Extract the (X, Y) coordinate from the center of the cell holding the provided text.  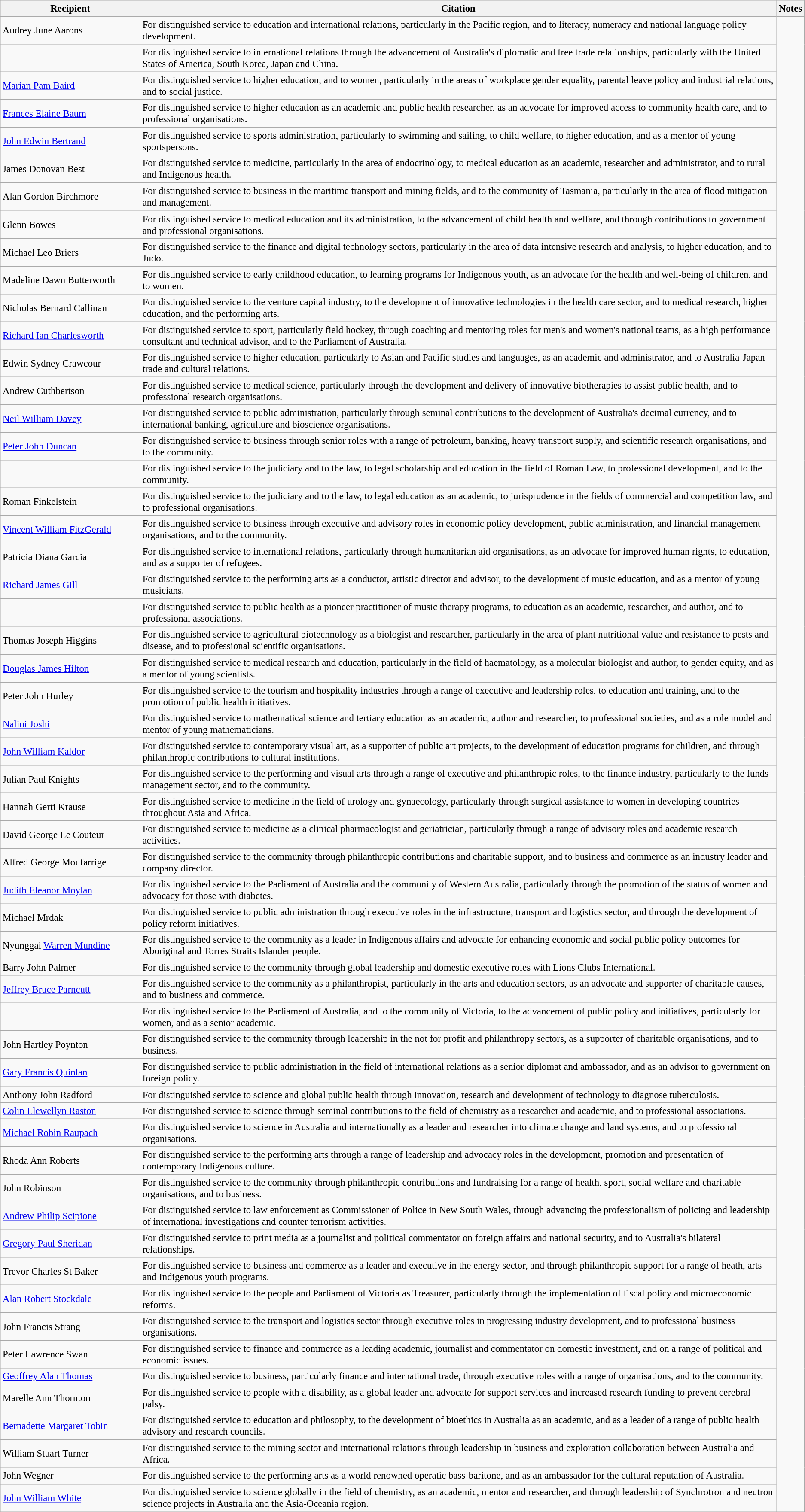
Jeffrey Bruce Parncutt (70, 989)
Recipient (70, 9)
Barry John Palmer (70, 968)
Bernadette Margaret Tobin (70, 1426)
Rhoda Ann Roberts (70, 1160)
David George Le Couteur (70, 835)
Roman Finkelstein (70, 502)
John William Kaldor (70, 751)
Gregory Paul Sheridan (70, 1243)
Vincent William FitzGerald (70, 530)
Gary Francis Quinlan (70, 1072)
John Wegner (70, 1476)
Peter John Duncan (70, 446)
Nyunggai Warren Mundine (70, 945)
Colin Llewellyn Raston (70, 1111)
John Edwin Bertrand (70, 142)
Judith Eleanor Moylan (70, 890)
William Stuart Turner (70, 1454)
Alan Robert Stockdale (70, 1299)
Notes (790, 9)
Thomas Joseph Higgins (70, 641)
Edwin Sydney Crawcour (70, 363)
Patricia Diana Garcia (70, 557)
Citation (458, 9)
John Hartley Poynton (70, 1045)
Glenn Bowes (70, 225)
Neil William Davey (70, 419)
Audrey June Aarons (70, 31)
Andrew Cuthbertson (70, 391)
Geoffrey Alan Thomas (70, 1376)
James Donovan Best (70, 169)
Nicholas Bernard Callinan (70, 307)
Alfred George Moufarrige (70, 862)
Andrew Philip Scipione (70, 1216)
Michael Mrdak (70, 918)
Hannah Gerti Krause (70, 807)
Peter John Hurley (70, 696)
For distinguished service to the community through global leadership and domestic executive roles with Lions Clubs International. (458, 968)
Marian Pam Baird (70, 86)
Marelle Ann Thornton (70, 1399)
Richard James Gill (70, 585)
Anthony John Radford (70, 1095)
Madeline Dawn Butterworth (70, 280)
For distinguished service to science and global public health through innovation, research and development of technology to diagnose tuberculosis. (458, 1095)
John Robinson (70, 1188)
Michael Robin Raupach (70, 1132)
Trevor Charles St Baker (70, 1272)
Peter Lawrence Swan (70, 1355)
Alan Gordon Birchmore (70, 197)
John William White (70, 1497)
Michael Leo Briers (70, 252)
Douglas James Hilton (70, 668)
John Francis Strang (70, 1327)
Frances Elaine Baum (70, 113)
Julian Paul Knights (70, 780)
Richard Ian Charlesworth (70, 336)
Nalini Joshi (70, 724)
